For the text-containing cell, return its midpoint in (x, y) coordinate format. 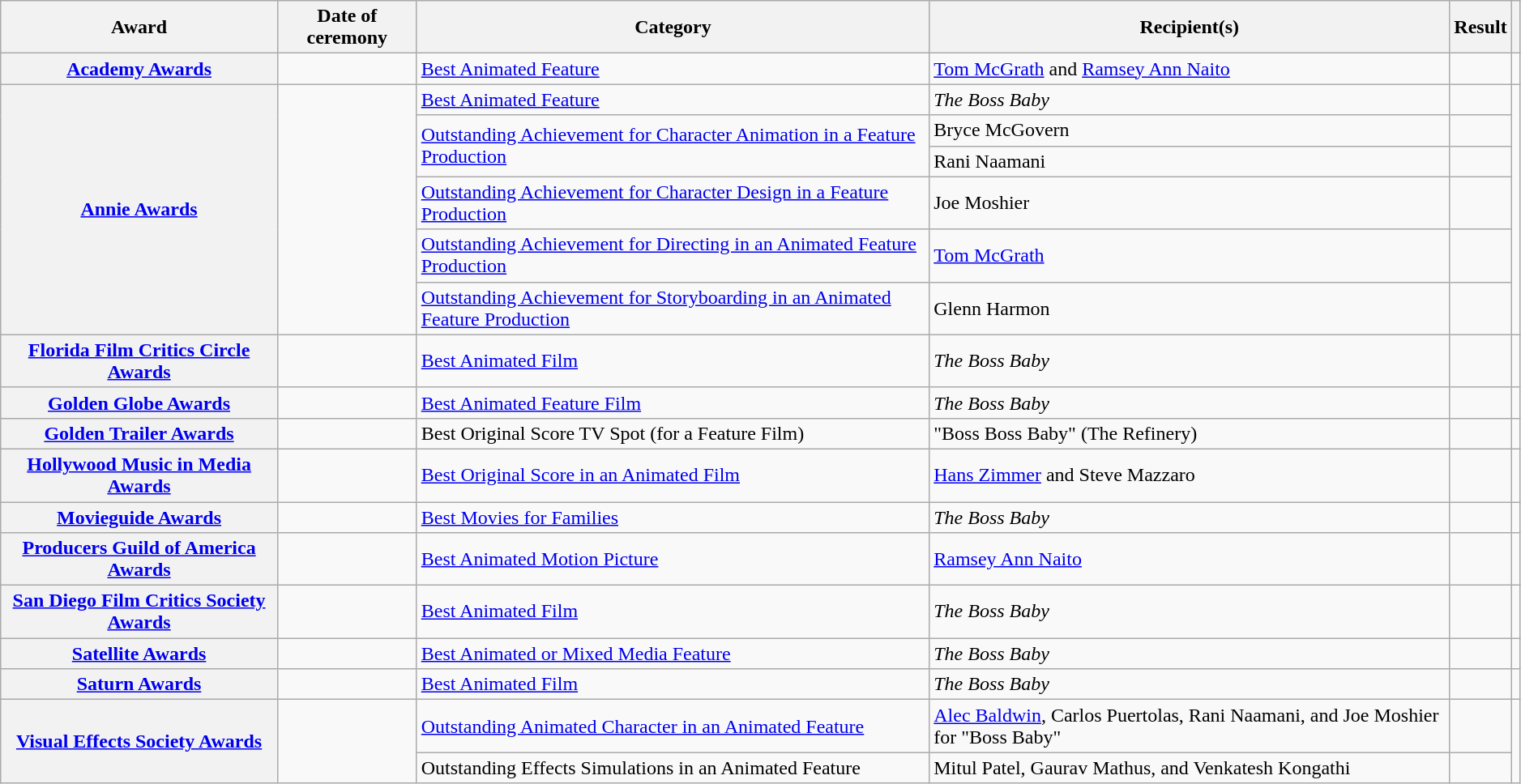
Best Original Score in an Animated Film (673, 475)
Hans Zimmer and Steve Mazzaro (1190, 475)
Joe Moshier (1190, 202)
San Diego Film Critics Society Awards (139, 612)
Academy Awards (139, 69)
Best Animated Motion Picture (673, 559)
Best Animated or Mixed Media Feature (673, 654)
Tom McGrath and Ramsey Ann Naito (1190, 69)
Movieguide Awards (139, 518)
Visual Effects Society Awards (139, 742)
Best Animated Feature Film (673, 403)
Outstanding Achievement for Character Animation in a Feature Production (673, 146)
Producers Guild of America Awards (139, 559)
Outstanding Animated Character in an Animated Feature (673, 726)
Best Movies for Families (673, 518)
Outstanding Effects Simulations in an Animated Feature (673, 768)
Ramsey Ann Naito (1190, 559)
Golden Globe Awards (139, 403)
Mitul Patel, Gaurav Mathus, and Venkatesh Kongathi (1190, 768)
Annie Awards (139, 209)
Best Original Score TV Spot (for a Feature Film) (673, 433)
Outstanding Achievement for Storyboarding in an Animated Feature Production (673, 308)
Result (1480, 28)
Outstanding Achievement for Character Design in a Feature Production (673, 202)
Tom McGrath (1190, 256)
Category (673, 28)
Golden Trailer Awards (139, 433)
Satellite Awards (139, 654)
Bryce McGovern (1190, 130)
Date of ceremony (347, 28)
Rani Naamani (1190, 161)
Saturn Awards (139, 684)
"Boss Boss Baby" (The Refinery) (1190, 433)
Award (139, 28)
Alec Baldwin, Carlos Puertolas, Rani Naamani, and Joe Moshier for "Boss Baby" (1190, 726)
Florida Film Critics Circle Awards (139, 361)
Hollywood Music in Media Awards (139, 475)
Glenn Harmon (1190, 308)
Recipient(s) (1190, 28)
Outstanding Achievement for Directing in an Animated Feature Production (673, 256)
